Find where the given text appears and provide that cell's center as (x, y) coordinate. 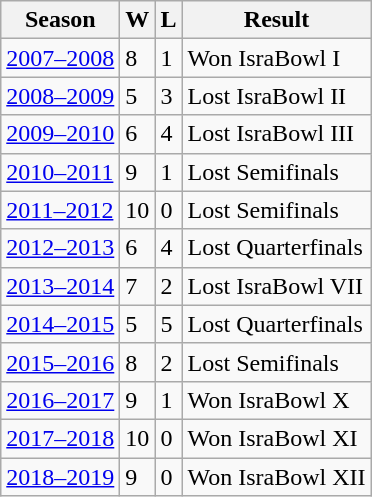
2016–2017 (60, 400)
3 (168, 96)
2011–2012 (60, 210)
Won IsraBowl X (276, 400)
2015–2016 (60, 362)
Won IsraBowl XII (276, 477)
7 (138, 286)
2008–2009 (60, 96)
L (168, 20)
2012–2013 (60, 248)
2013–2014 (60, 286)
2014–2015 (60, 324)
Lost IsraBowl III (276, 134)
2010–2011 (60, 172)
Lost IsraBowl VII (276, 286)
Season (60, 20)
2009–2010 (60, 134)
W (138, 20)
Won IsraBowl I (276, 58)
Result (276, 20)
2017–2018 (60, 438)
Lost IsraBowl II (276, 96)
Won IsraBowl XI (276, 438)
2018–2019 (60, 477)
2007–2008 (60, 58)
